Return [x, y] of the center of cell containing provided text 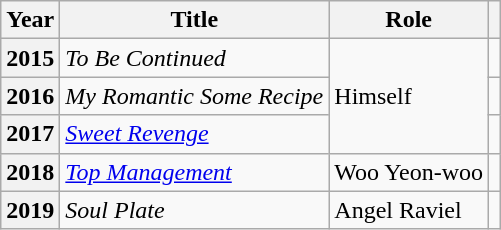
Himself [409, 96]
My Romantic Some Recipe [194, 96]
Title [194, 20]
2018 [30, 172]
Top Management [194, 172]
2016 [30, 96]
To Be Continued [194, 58]
2015 [30, 58]
Soul Plate [194, 210]
2019 [30, 210]
Woo Yeon-woo [409, 172]
Angel Raviel [409, 210]
Role [409, 20]
Sweet Revenge [194, 134]
2017 [30, 134]
Year [30, 20]
